Return (x, y) of the center of cell containing provided text 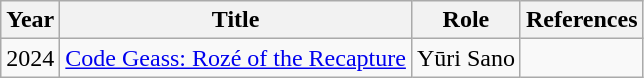
Year (30, 20)
Code Geass: Rozé of the Recapture (236, 58)
Role (466, 20)
References (582, 20)
Title (236, 20)
Yūri Sano (466, 58)
2024 (30, 58)
